Search for the cell housing the specified text and yield its [x, y] center coordinate. 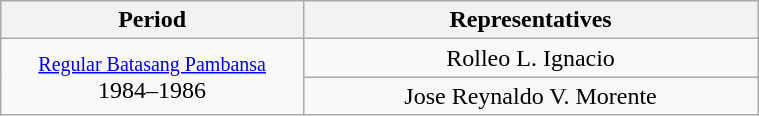
Period [152, 20]
Rolleo L. Ignacio [530, 58]
Representatives [530, 20]
Regular Batasang Pambansa1984–1986 [152, 77]
Jose Reynaldo V. Morente [530, 96]
